Extract the (X, Y) coordinate from the center of the cell holding the provided text.  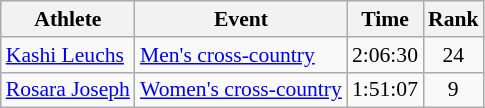
2:06:30 (385, 55)
Rank (454, 19)
Athlete (68, 19)
Kashi Leuchs (68, 55)
Women's cross-country (241, 90)
Time (385, 19)
24 (454, 55)
Men's cross-country (241, 55)
Event (241, 19)
Rosara Joseph (68, 90)
9 (454, 90)
1:51:07 (385, 90)
